Search for the cell housing the specified text and yield its (X, Y) center coordinate. 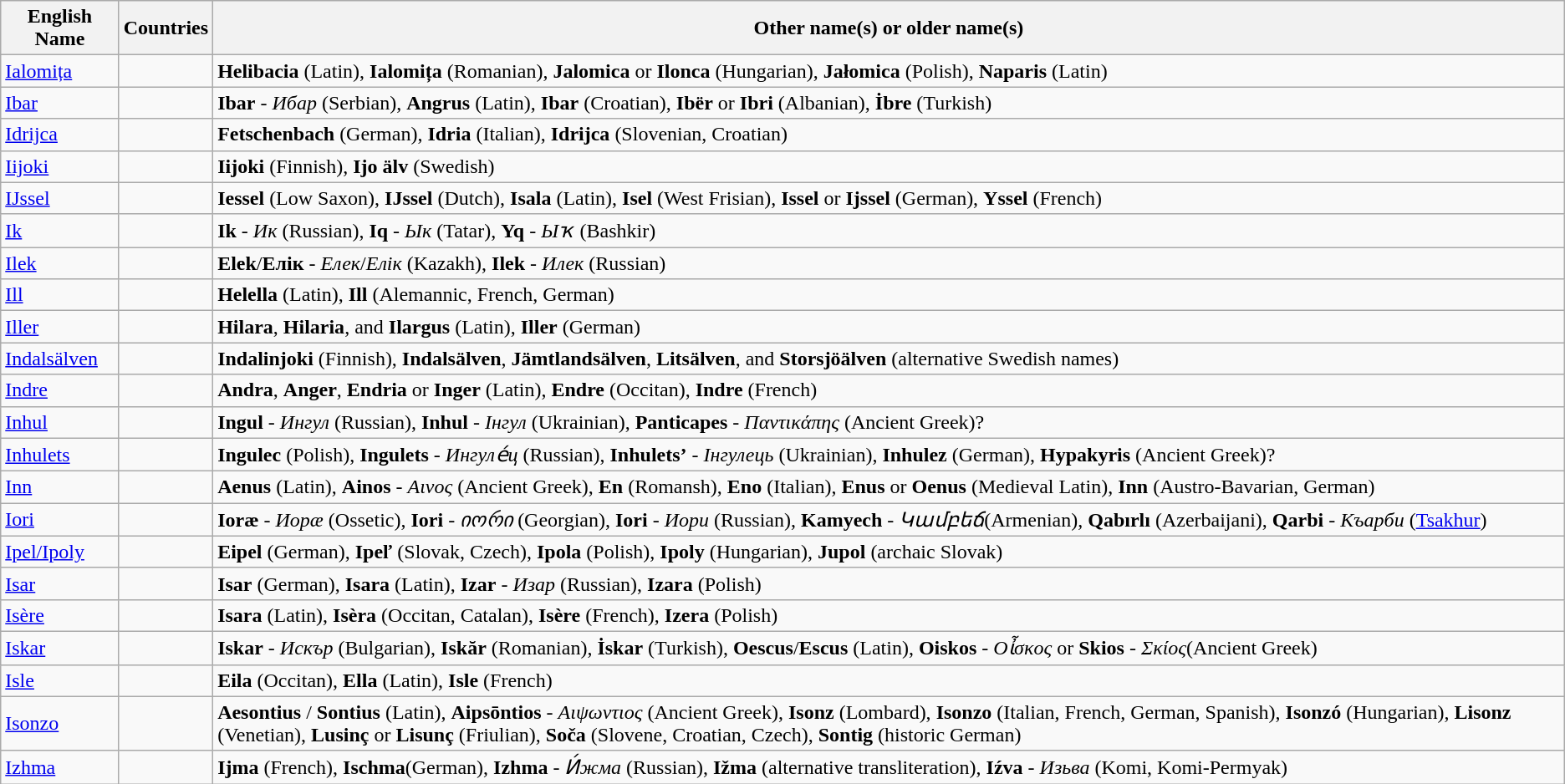
Eila (Occitan), Ella (Latin), Isle (French) (890, 680)
Isara (Latin), Isèra (Occitan, Catalan), Isère (French), Izera (Polish) (890, 615)
Ingulec (Polish), Ingulets - Ингуле́ц (Russian), Inhulets’ - Інгулець (Ukrainian), Inhulez (German), Hypakyris (Ancient Greek)? (890, 455)
Ibar (60, 103)
Iijoki (60, 166)
Ingul - Ингул (Russian), Inhul - Інгул (Ukrainian), Panticapes - Παντικάπης (Ancient Greek)? (890, 422)
Elek/Елік - Елек/Елік (Kazakh), Ilek - Илек (Russian) (890, 263)
Ijma (French), Ischma(German), Izhma - И́жма (Russian), Ižma (alternative transliteration), Iźva - Изьва (Komi, Komi-Permyak) (890, 767)
Countries (166, 28)
Iller (60, 327)
Ibar - Ибар (Serbian), Angrus (Latin), Ibar (Croatian), Ibër or Ibri (Albanian), İbre (Turkish) (890, 103)
IJssel (60, 198)
Other name(s) or older name(s) (890, 28)
Ill (60, 295)
Eipel (German), Ipeľ (Slovak, Czech), Ipola (Polish), Ipoly (Hungarian), Jupol (archaic Slovak) (890, 552)
Ilek (60, 263)
Ioræ - Иорæ (Ossetic), Iori - იორი (Georgian), Iori - Иори (Russian), Kamyech - Կամբեճ(Armenian), Qabırlı (Azerbaijani), Qarbi - Къарби (Tsakhur) (890, 520)
Indalinjoki (Finnish), Indalsälven, Jämtlandsälven, Litsälven, and Storsjöälven (alternative Swedish names) (890, 359)
Indre (60, 390)
Inhulets (60, 455)
Isar (60, 583)
English Name (60, 28)
Iori (60, 520)
Isar (German), Isara (Latin), Izar - Изар (Russian), Izara (Polish) (890, 583)
Ik (60, 231)
Ipel/Ipoly (60, 552)
Iskar - Искър (Bulgarian), Iskăr (Romanian), İskar (Turkish), Oescus/Escus (Latin), Oiskos - Οἶσκος or Skios - Σκίος(Ancient Greek) (890, 648)
Indalsälven (60, 359)
Helella (Latin), Ill (Alemannic, French, German) (890, 295)
Iessel (Low Saxon), IJssel (Dutch), Isala (Latin), Isel (West Frisian), Issel or Ijssel (German), Yssel (French) (890, 198)
Iskar (60, 648)
Izhma (60, 767)
Iijoki (Finnish), Ijo älv (Swedish) (890, 166)
Helibacia (Latin), Ialomița (Romanian), Jalomica or Ilonca (Hungarian), Jałomica (Polish), Naparis (Latin) (890, 71)
Fetschenbach (German), Idria (Italian), Idrijca (Slovenian, Croatian) (890, 135)
Inhul (60, 422)
Ialomița (60, 71)
Isonzo (60, 724)
Aenus (Latin), Ainos - Αινος (Ancient Greek), En (Romansh), Eno (Italian), Enus or Oenus (Medieval Latin), Inn (Austro-Bavarian, German) (890, 487)
Ik - Ик (Russian), Iq - Ык (Tatar), Yq - Ыҡ (Bashkir) (890, 231)
Isle (60, 680)
Inn (60, 487)
Hilara, Hilaria, and Ilargus (Latin), Iller (German) (890, 327)
Idrijca (60, 135)
Isère (60, 615)
Andra, Anger, Endria or Inger (Latin), Endre (Occitan), Indre (French) (890, 390)
